From the cell containing the given text, extract its center point as [x, y] coordinate. 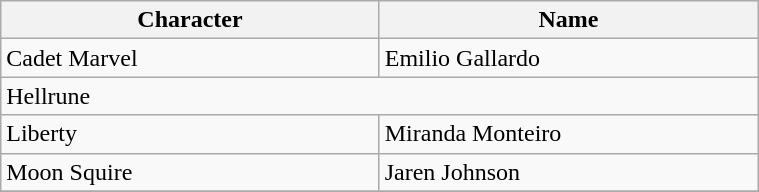
Cadet Marvel [190, 58]
Emilio Gallardo [568, 58]
Name [568, 20]
Hellrune [380, 96]
Moon Squire [190, 172]
Liberty [190, 134]
Jaren Johnson [568, 172]
Character [190, 20]
Miranda Monteiro [568, 134]
